Provide the [x, y] coordinate of the cell's center where the given text is located.  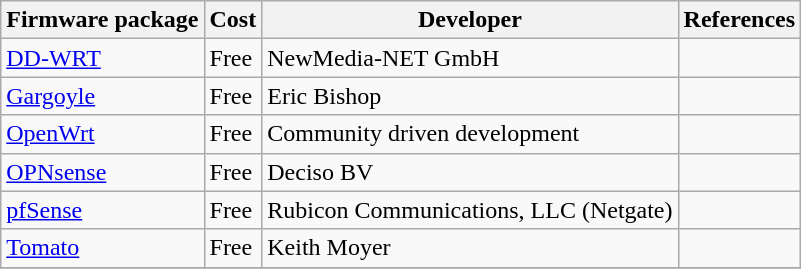
Developer [470, 20]
Community driven development [470, 134]
Keith Moyer [470, 248]
Gargoyle [102, 96]
Deciso BV [470, 172]
References [740, 20]
NewMedia-NET GmbH [470, 58]
Tomato [102, 248]
Cost [233, 20]
Rubicon Communications, LLC (Netgate) [470, 210]
DD-WRT [102, 58]
OPNsense [102, 172]
Eric Bishop [470, 96]
pfSense [102, 210]
OpenWrt [102, 134]
Firmware package [102, 20]
